Output the (X, Y) coordinate of the center of the cell containing the given text.  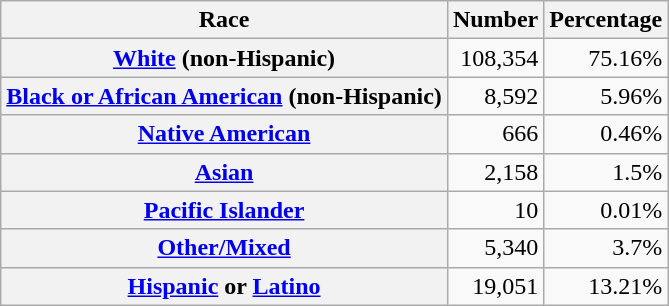
0.46% (606, 134)
Number (495, 20)
Hispanic or Latino (224, 286)
108,354 (495, 58)
13.21% (606, 286)
10 (495, 210)
Black or African American (non-Hispanic) (224, 96)
8,592 (495, 96)
Percentage (606, 20)
3.7% (606, 248)
White (non-Hispanic) (224, 58)
Native American (224, 134)
2,158 (495, 172)
5,340 (495, 248)
19,051 (495, 286)
0.01% (606, 210)
5.96% (606, 96)
1.5% (606, 172)
666 (495, 134)
75.16% (606, 58)
Other/Mixed (224, 248)
Race (224, 20)
Asian (224, 172)
Pacific Islander (224, 210)
